Scan for the cell matching the given text and deliver its [X, Y] coordinate at center. 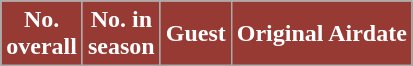
Guest [196, 34]
Original Airdate [322, 34]
No. overall [42, 34]
No. in season [121, 34]
